Scan for the cell matching the given text and deliver its (X, Y) coordinate at center. 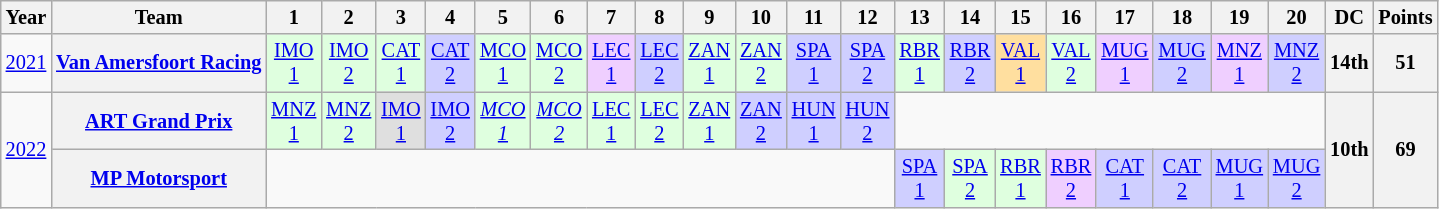
Team (158, 17)
Year (26, 17)
9 (709, 17)
19 (1240, 17)
14th (1349, 63)
3 (400, 17)
7 (611, 17)
1 (294, 17)
12 (867, 17)
6 (559, 17)
Van Amersfoort Racing (158, 63)
10 (761, 17)
51 (1405, 63)
69 (1405, 150)
2022 (26, 150)
8 (659, 17)
VAL2 (1071, 63)
10th (1349, 150)
18 (1182, 17)
13 (919, 17)
11 (814, 17)
5 (503, 17)
14 (970, 17)
15 (1020, 17)
17 (1124, 17)
16 (1071, 17)
Points (1405, 17)
HUN2 (867, 121)
2 (348, 17)
20 (1296, 17)
HUN1 (814, 121)
MP Motorsport (158, 178)
2021 (26, 63)
ART Grand Prix (158, 121)
DC (1349, 17)
4 (450, 17)
VAL1 (1020, 63)
